Search for the cell housing the specified text and yield its (x, y) center coordinate. 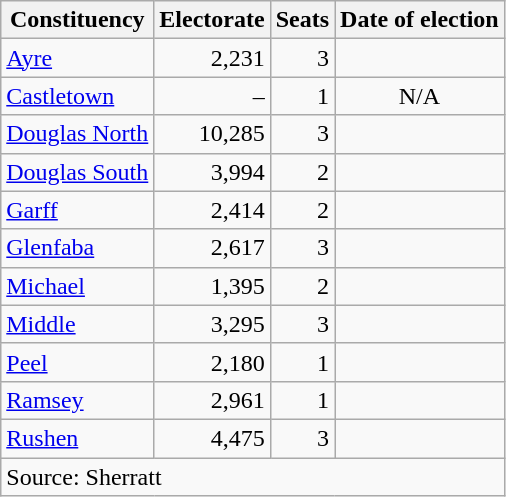
Source: Sherratt (252, 477)
2,180 (212, 362)
3,295 (212, 324)
10,285 (212, 134)
Date of election (420, 20)
– (212, 96)
2,961 (212, 400)
Middle (78, 324)
2,414 (212, 210)
Electorate (212, 20)
Ayre (78, 58)
Ramsey (78, 400)
4,475 (212, 438)
Castletown (78, 96)
N/A (420, 96)
Peel (78, 362)
Douglas South (78, 172)
1,395 (212, 286)
2,231 (212, 58)
3,994 (212, 172)
Michael (78, 286)
Rushen (78, 438)
Constituency (78, 20)
Douglas North (78, 134)
Seats (302, 20)
2,617 (212, 248)
Garff (78, 210)
Glenfaba (78, 248)
